For the text-containing cell, return its midpoint in (x, y) coordinate format. 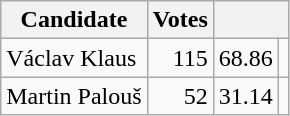
52 (180, 96)
68.86 (246, 58)
Votes (180, 20)
31.14 (246, 96)
Martin Palouš (74, 96)
Candidate (74, 20)
115 (180, 58)
Václav Klaus (74, 58)
